Identify which cell holds the provided text, then report its [X, Y] central coordinate. 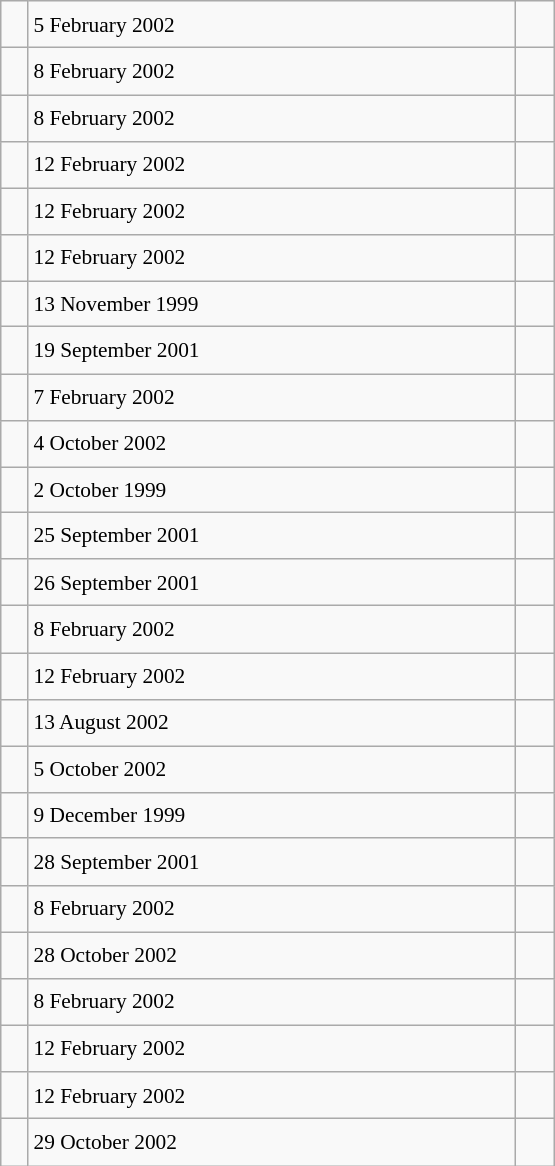
5 February 2002 [272, 24]
9 December 1999 [272, 816]
28 October 2002 [272, 956]
28 September 2001 [272, 862]
25 September 2001 [272, 536]
4 October 2002 [272, 444]
13 August 2002 [272, 722]
26 September 2001 [272, 582]
29 October 2002 [272, 1142]
5 October 2002 [272, 770]
7 February 2002 [272, 398]
13 November 1999 [272, 304]
19 September 2001 [272, 350]
2 October 1999 [272, 490]
